Identify which cell holds the provided text, then report its (x, y) central coordinate. 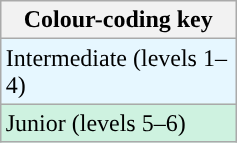
Intermediate (levels 1–4) (118, 72)
Junior (levels 5–6) (118, 123)
Colour-coding key (118, 20)
